Provide the [x, y] coordinate of the cell's center where the given text is located.  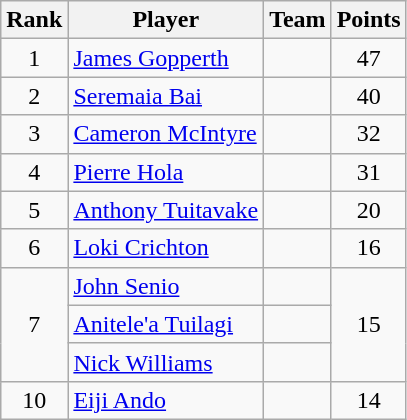
20 [368, 210]
Loki Crichton [166, 248]
40 [368, 96]
Cameron McIntyre [166, 134]
Eiji Ando [166, 400]
Player [166, 20]
3 [34, 134]
7 [34, 324]
Seremaia Bai [166, 96]
5 [34, 210]
Team [298, 20]
Points [368, 20]
John Senio [166, 286]
32 [368, 134]
Nick Williams [166, 362]
31 [368, 172]
15 [368, 324]
1 [34, 58]
6 [34, 248]
10 [34, 400]
16 [368, 248]
James Gopperth [166, 58]
4 [34, 172]
Anitele'a Tuilagi [166, 324]
14 [368, 400]
Pierre Hola [166, 172]
Anthony Tuitavake [166, 210]
Rank [34, 20]
47 [368, 58]
2 [34, 96]
